Search for the cell housing the specified text and yield its [x, y] center coordinate. 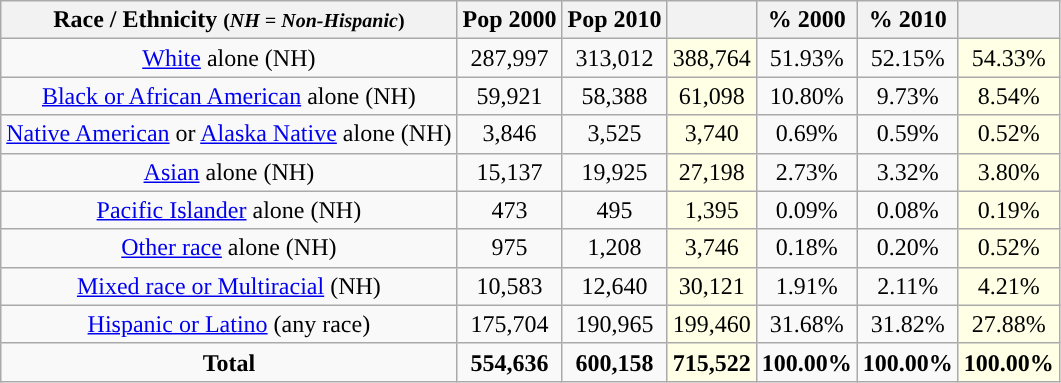
715,522 [712, 362]
Other race alone (NH) [229, 248]
2.73% [806, 172]
495 [614, 210]
27.88% [1008, 324]
1.91% [806, 286]
10.80% [806, 96]
0.08% [908, 210]
8.54% [1008, 96]
3,846 [510, 134]
0.69% [806, 134]
3.32% [908, 172]
10,583 [510, 286]
% 2000 [806, 20]
Pop 2010 [614, 20]
61,098 [712, 96]
1,208 [614, 248]
4.21% [1008, 286]
19,925 [614, 172]
554,636 [510, 362]
Hispanic or Latino (any race) [229, 324]
Asian alone (NH) [229, 172]
White alone (NH) [229, 58]
0.59% [908, 134]
3.80% [1008, 172]
30,121 [712, 286]
190,965 [614, 324]
199,460 [712, 324]
Black or African American alone (NH) [229, 96]
473 [510, 210]
27,198 [712, 172]
975 [510, 248]
51.93% [806, 58]
3,746 [712, 248]
Race / Ethnicity (NH = Non-Hispanic) [229, 20]
59,921 [510, 96]
% 2010 [908, 20]
Mixed race or Multiracial (NH) [229, 286]
31.68% [806, 324]
600,158 [614, 362]
3,525 [614, 134]
388,764 [712, 58]
3,740 [712, 134]
0.19% [1008, 210]
52.15% [908, 58]
15,137 [510, 172]
Pop 2000 [510, 20]
0.09% [806, 210]
12,640 [614, 286]
0.20% [908, 248]
287,997 [510, 58]
313,012 [614, 58]
0.18% [806, 248]
175,704 [510, 324]
Total [229, 362]
31.82% [908, 324]
1,395 [712, 210]
58,388 [614, 96]
54.33% [1008, 58]
2.11% [908, 286]
Pacific Islander alone (NH) [229, 210]
9.73% [908, 96]
Native American or Alaska Native alone (NH) [229, 134]
